From the cell containing the given text, extract its center point as [x, y] coordinate. 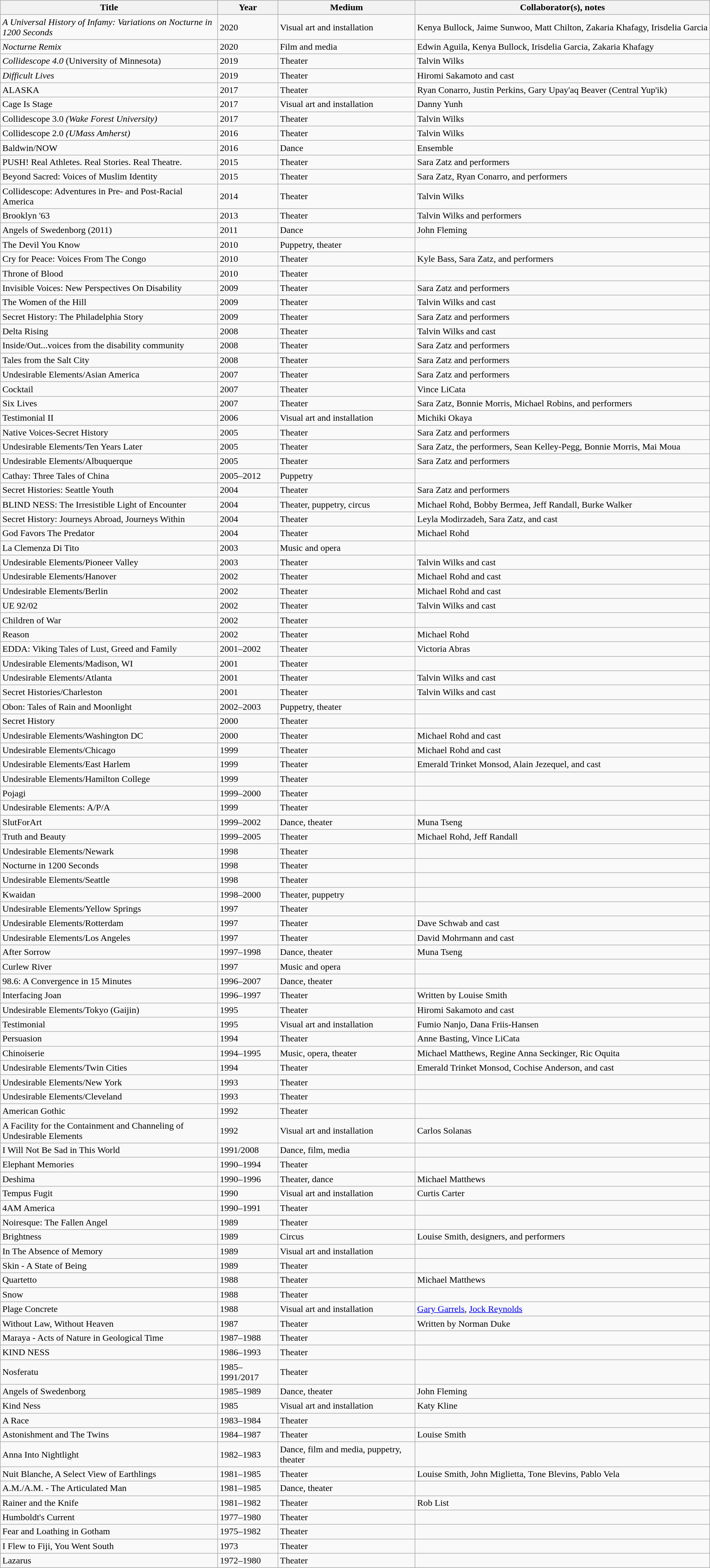
Vince LiCata [563, 389]
Undesirable Elements/Seattle [109, 880]
Katy Kline [563, 1406]
American Gothic [109, 1111]
Undesirable Elements/Asian America [109, 374]
Humboldt's Current [109, 1517]
The Women of the Hill [109, 302]
2013 [248, 216]
In The Absence of Memory [109, 1251]
Music, opera, theater [347, 1053]
Medium [347, 8]
Difficult Lives [109, 75]
Kind Ness [109, 1406]
Secret Histories: Seattle Youth [109, 490]
Emerald Trinket Monsod, Alain Jezequel, and cast [563, 764]
Undesirable Elements/Tokyo (Gaijin) [109, 1010]
1999–2002 [248, 822]
Undesirable Elements/Hamilton College [109, 779]
1986–1993 [248, 1352]
Carlos Solanas [563, 1131]
Secret History: The Philadelphia Story [109, 317]
Secret History [109, 721]
1990–1996 [248, 1179]
Written by Louise Smith [563, 996]
Louise Smith [563, 1435]
Written by Norman Duke [563, 1323]
Michael Matthews, Regine Anna Seckinger, Ric Oquita [563, 1053]
1996–1997 [248, 996]
Plage Concrete [109, 1309]
Persuasion [109, 1039]
Theater, puppetry [347, 894]
Beyond Sacred: Voices of Muslim Identity [109, 176]
Nocturne in 1200 Seconds [109, 865]
Collidescope: Adventures in Pre- and Post-Racial America [109, 196]
Elephant Memories [109, 1165]
Rainer and the Knife [109, 1503]
2006 [248, 418]
Skin - A State of Being [109, 1266]
Baldwin/NOW [109, 148]
Puppetry [347, 476]
Curlew River [109, 967]
2014 [248, 196]
Pojagi [109, 793]
1985–1991/2017 [248, 1372]
Anne Basting, Vince LiCata [563, 1039]
A.M./A.M. - The Articulated Man [109, 1488]
Delta Rising [109, 331]
1990–1991 [248, 1208]
Undesirable Elements/Madison, WI [109, 664]
EDDA: Viking Tales of Lust, Greed and Family [109, 649]
Noiresque: The Fallen Angel [109, 1222]
Cry for Peace: Voices From The Congo [109, 259]
Anna Into Nightlight [109, 1455]
2011 [248, 230]
Testimonial II [109, 418]
Ryan Conarro, Justin Perkins, Gary Upay'aq Beaver (Central Yup'ik) [563, 90]
1981–1982 [248, 1503]
Collidescope 4.0 (University of Minnesota) [109, 61]
Tempus Fugit [109, 1194]
Nocturne Remix [109, 47]
2002–2003 [248, 707]
Astonishment and The Twins [109, 1435]
1984–1987 [248, 1435]
A Facility for the Containment and Channeling of Undesirable Elements [109, 1131]
Undesirable Elements/Rotterdam [109, 923]
1990–1994 [248, 1165]
1972–1980 [248, 1560]
Brightness [109, 1237]
Sara Zatz, the performers, Sean Kelley-Pegg, Bonnie Morris, Mai Moua [563, 447]
Edwin Aguila, Kenya Bullock, Irisdelia Garcia, Zakaria Khafagy [563, 47]
I Will Not Be Sad in This World [109, 1150]
Dave Schwab and cast [563, 923]
1975–1982 [248, 1532]
1983–1984 [248, 1420]
Undesirable Elements/Newark [109, 851]
UE 92/02 [109, 605]
Snow [109, 1294]
Louise Smith, John Miglietta, Tone Blevins, Pablo Vela [563, 1474]
Circus [347, 1237]
Kyle Bass, Sara Zatz, and performers [563, 259]
Leyla Modirzadeh, Sara Zatz, and cast [563, 519]
God Favors The Predator [109, 533]
Deshima [109, 1179]
PUSH! Real Athletes. Real Stories. Real Theatre. [109, 162]
Kwaidan [109, 894]
Inside/Out...voices from the disability community [109, 346]
SlutForArt [109, 822]
BLIND NESS: The Irresistible Light of Encounter [109, 505]
Six Lives [109, 403]
1985 [248, 1406]
Sara Zatz, Bonnie Morris, Michael Robins, and performers [563, 403]
Undesirable Elements/Twin Cities [109, 1068]
Throne of Blood [109, 274]
Fear and Loathing in Gotham [109, 1532]
Undesirable Elements/East Harlem [109, 764]
A Universal History of Infamy: Variations on Nocturne in 1200 Seconds [109, 27]
1999–2000 [248, 793]
Talvin Wilks and performers [563, 216]
Nuit Blanche, A Select View of Earthlings [109, 1474]
Fumio Nanjo, Dana Friis-Hansen [563, 1024]
Michiki Okaya [563, 418]
Secret Histories/Charleston [109, 692]
Michael Rohd, Bobby Bermea, Jeff Randall, Burke Walker [563, 505]
2001–2002 [248, 649]
Undesirable Elements/Los Angeles [109, 938]
Ensemble [563, 148]
La Clemenza Di Tito [109, 548]
Undesirable Elements/Ten Years Later [109, 447]
Undesirable Elements/Cleveland [109, 1096]
Brooklyn '63 [109, 216]
Chinoiserie [109, 1053]
Children of War [109, 620]
Invisible Voices: New Perspectives On Disability [109, 288]
1994–1995 [248, 1053]
1991/2008 [248, 1150]
Secret History: Journeys Abroad, Journeys Within [109, 519]
Dance, film and media, puppetry, theater [347, 1455]
2005–2012 [248, 476]
Cocktail [109, 389]
1990 [248, 1194]
Undesirable Elements/Albuquerque [109, 461]
Undesirable Elements/Berlin [109, 591]
Angels of Swedenborg (2011) [109, 230]
Emerald Trinket Monsod, Cochise Anderson, and cast [563, 1068]
Sara Zatz, Ryan Conarro, and performers [563, 176]
4AM America [109, 1208]
Truth and Beauty [109, 837]
Interfacing Joan [109, 996]
Cathay: Three Tales of China [109, 476]
98.6: A Convergence in 15 Minutes [109, 981]
Tales from the Salt City [109, 360]
Undesirable Elements/Yellow Springs [109, 909]
Film and media [347, 47]
I Flew to Fiji, You Went South [109, 1546]
Rob List [563, 1503]
Lazarus [109, 1560]
Quartetto [109, 1280]
Native Voices-Secret History [109, 432]
Michael Rohd, Jeff Randall [563, 837]
Obon: Tales of Rain and Moonlight [109, 707]
1987 [248, 1323]
Collidescope 2.0 (UMass Amherst) [109, 133]
Angels of Swedenborg [109, 1392]
1998–2000 [248, 894]
Theater, dance [347, 1179]
Collidescope 3.0 (Wake Forest University) [109, 119]
Reason [109, 634]
The Devil You Know [109, 245]
Title [109, 8]
Undesirable Elements: A/P/A [109, 808]
Cage Is Stage [109, 104]
1985–1989 [248, 1392]
Undesirable Elements/Hanover [109, 577]
1987–1988 [248, 1338]
Collaborator(s), notes [563, 8]
Undesirable Elements/New York [109, 1082]
Maraya - Acts of Nature in Geological Time [109, 1338]
Theater, puppetry, circus [347, 505]
1977–1980 [248, 1517]
1997–1998 [248, 952]
Undesirable Elements/Washington DC [109, 736]
Louise Smith, designers, and performers [563, 1237]
Dance, film, media [347, 1150]
KIND NESS [109, 1352]
Year [248, 8]
1996–2007 [248, 981]
Victoria Abras [563, 649]
Undesirable Elements/Chicago [109, 750]
Testimonial [109, 1024]
Undesirable Elements/Pioneer Valley [109, 562]
Gary Garrels, Jock Reynolds [563, 1309]
1982–1983 [248, 1455]
After Sorrow [109, 952]
1973 [248, 1546]
A Race [109, 1420]
ALASKA [109, 90]
Nosferatu [109, 1372]
David Mohrmann and cast [563, 938]
Undesirable Elements/Atlanta [109, 678]
Danny Yunh [563, 104]
Kenya Bullock, Jaime Sunwoo, Matt Chilton, Zakaria Khafagy, Irisdelia Garcia [563, 27]
Without Law, Without Heaven [109, 1323]
Curtis Carter [563, 1194]
1999–2005 [248, 837]
